From the cell containing the given text, extract its center point as [X, Y] coordinate. 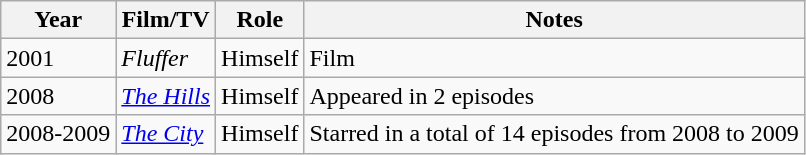
Role [260, 20]
The Hills [166, 96]
Year [58, 20]
Starred in a total of 14 episodes from 2008 to 2009 [554, 134]
Film [554, 58]
2001 [58, 58]
Appeared in 2 episodes [554, 96]
The City [166, 134]
2008-2009 [58, 134]
Notes [554, 20]
Fluffer [166, 58]
Film/TV [166, 20]
2008 [58, 96]
